Output the [X, Y] coordinate of the center of the cell containing the given text.  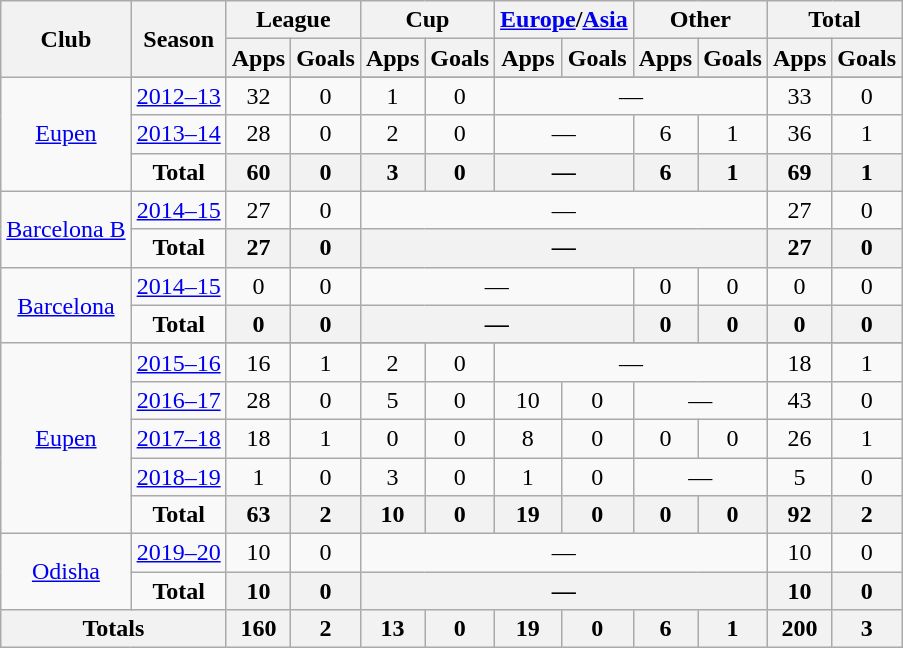
Barcelona B [66, 229]
2019–20 [178, 553]
43 [799, 400]
Europe/Asia [564, 20]
92 [799, 515]
2013–14 [178, 134]
2018–19 [178, 477]
160 [258, 629]
16 [258, 362]
36 [799, 134]
63 [258, 515]
60 [258, 172]
2015–16 [178, 362]
2016–17 [178, 400]
Totals [114, 629]
13 [392, 629]
26 [799, 438]
Other [700, 20]
Season [178, 39]
Cup [427, 20]
8 [528, 438]
Barcelona [66, 305]
2017–18 [178, 438]
Odisha [66, 572]
33 [799, 96]
2012–13 [178, 96]
League [293, 20]
200 [799, 629]
Club [66, 39]
69 [799, 172]
32 [258, 96]
